Return (x, y) of the center of cell containing provided text 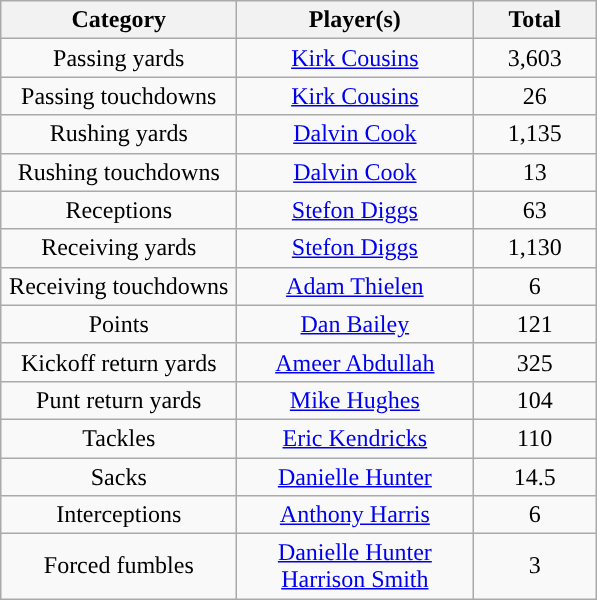
26 (535, 96)
1,135 (535, 134)
Forced fumbles (119, 566)
Dan Bailey (355, 324)
Sacks (119, 477)
Adam Thielen (355, 286)
104 (535, 400)
Category (119, 20)
Rushing yards (119, 134)
121 (535, 324)
Punt return yards (119, 400)
14.5 (535, 477)
Anthony Harris (355, 515)
Mike Hughes (355, 400)
Ameer Abdullah (355, 362)
63 (535, 210)
Receptions (119, 210)
3 (535, 566)
Danielle HunterHarrison Smith (355, 566)
Player(s) (355, 20)
Interceptions (119, 515)
1,130 (535, 248)
Receiving yards (119, 248)
325 (535, 362)
Kickoff return yards (119, 362)
Points (119, 324)
Danielle Hunter (355, 477)
Eric Kendricks (355, 438)
110 (535, 438)
Passing yards (119, 58)
Tackles (119, 438)
3,603 (535, 58)
Passing touchdowns (119, 96)
Rushing touchdowns (119, 172)
13 (535, 172)
Receiving touchdowns (119, 286)
Total (535, 20)
